Return the (X, Y) coordinate for the center point of the cell that contains the specified text.  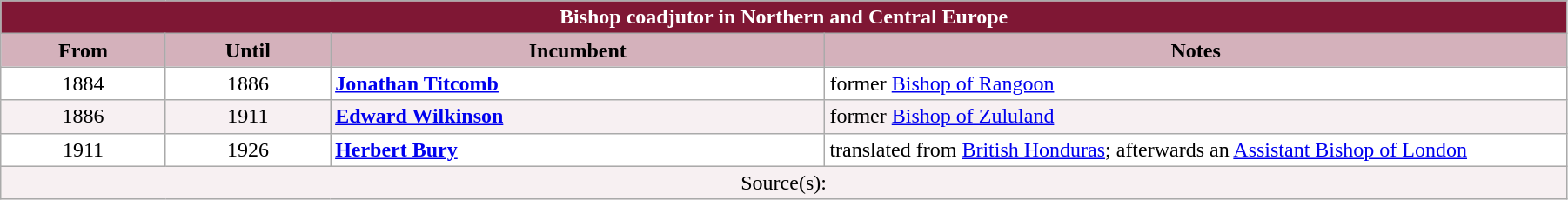
translated from British Honduras; afterwards an Assistant Bishop of London (1196, 150)
1884 (84, 83)
Edward Wilkinson (578, 117)
Source(s): (784, 183)
Until (247, 50)
Herbert Bury (578, 150)
former Bishop of Zululand (1196, 117)
Bishop coadjutor in Northern and Central Europe (784, 17)
1926 (247, 150)
former Bishop of Rangoon (1196, 83)
Jonathan Titcomb (578, 83)
Incumbent (578, 50)
Notes (1196, 50)
From (84, 50)
